Find where the given text appears and provide that cell's center as (x, y) coordinate. 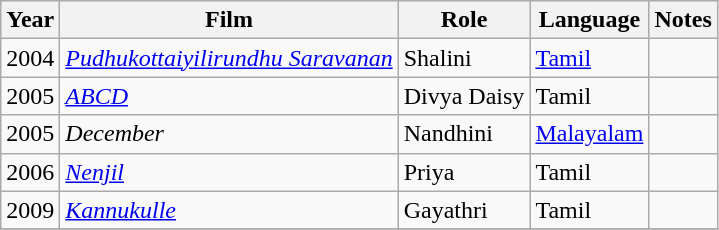
Shalini (464, 58)
Language (590, 20)
Year (30, 20)
Malayalam (590, 134)
December (229, 134)
ABCD (229, 96)
Role (464, 20)
2009 (30, 210)
Notes (683, 20)
Pudhukottaiyilirundhu Saravanan (229, 58)
Gayathri (464, 210)
Film (229, 20)
2006 (30, 172)
Divya Daisy (464, 96)
Nandhini (464, 134)
Nenjil (229, 172)
Priya (464, 172)
Kannukulle (229, 210)
2004 (30, 58)
